Scan for the cell matching the given text and deliver its (x, y) coordinate at center. 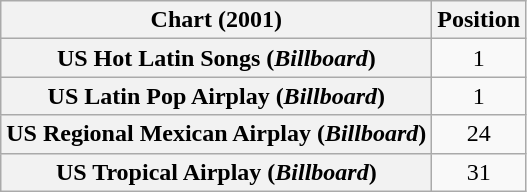
US Latin Pop Airplay (Billboard) (216, 96)
US Hot Latin Songs (Billboard) (216, 58)
US Regional Mexican Airplay (Billboard) (216, 134)
US Tropical Airplay (Billboard) (216, 172)
24 (479, 134)
Chart (2001) (216, 20)
Position (479, 20)
31 (479, 172)
